Detect which cell encompasses the target text, then output its (X, Y) center coordinate. 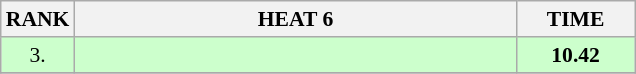
3. (38, 55)
10.42 (576, 55)
HEAT 6 (295, 19)
RANK (38, 19)
TIME (576, 19)
